Determine the (x, y) coordinate at the center of the cell enclosing the given text.  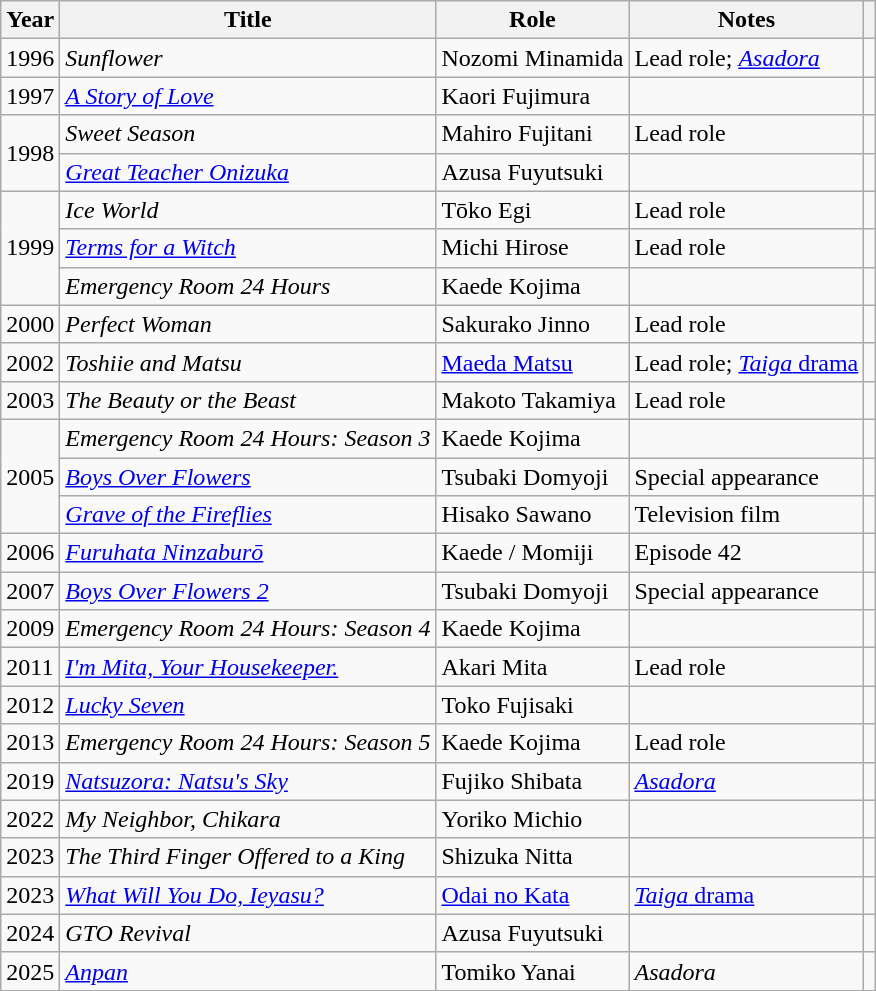
GTO Revival (248, 933)
1996 (30, 58)
The Beauty or the Beast (248, 400)
Fujiko Shibata (532, 781)
Mahiro Fujitani (532, 134)
Year (30, 20)
Furuhata Ninzaburō (248, 553)
2002 (30, 362)
Lead role; Asadora (746, 58)
Toko Fujisaki (532, 705)
I'm Mita, Your Housekeeper. (248, 667)
Lead role; Taiga drama (746, 362)
Makoto Takamiya (532, 400)
Role (532, 20)
2005 (30, 476)
1999 (30, 248)
2007 (30, 591)
2006 (30, 553)
Perfect Woman (248, 324)
Television film (746, 515)
Maeda Matsu (532, 362)
Shizuka Nitta (532, 857)
Akari Mita (532, 667)
2003 (30, 400)
Lucky Seven (248, 705)
Tomiko Yanai (532, 971)
Kaede / Momiji (532, 553)
Tōko Egi (532, 210)
2025 (30, 971)
The Third Finger Offered to a King (248, 857)
Sweet Season (248, 134)
2019 (30, 781)
Sakurako Jinno (532, 324)
Terms for a Witch (248, 248)
Odai no Kata (532, 895)
Emergency Room 24 Hours: Season 5 (248, 743)
Michi Hirose (532, 248)
Yoriko Michio (532, 819)
2012 (30, 705)
A Story of Love (248, 96)
Emergency Room 24 Hours: Season 4 (248, 629)
Episode 42 (746, 553)
2000 (30, 324)
2022 (30, 819)
Emergency Room 24 Hours (248, 286)
Boys Over Flowers 2 (248, 591)
2013 (30, 743)
1998 (30, 153)
Title (248, 20)
Natsuzora: Natsu's Sky (248, 781)
Grave of the Fireflies (248, 515)
Great Teacher Onizuka (248, 172)
2009 (30, 629)
Hisako Sawano (532, 515)
Anpan (248, 971)
Nozomi Minamida (532, 58)
What Will You Do, Ieyasu? (248, 895)
Kaori Fujimura (532, 96)
Toshiie and Matsu (248, 362)
Notes (746, 20)
Sunflower (248, 58)
Taiga drama (746, 895)
My Neighbor, Chikara (248, 819)
1997 (30, 96)
Emergency Room 24 Hours: Season 3 (248, 438)
Ice World (248, 210)
Boys Over Flowers (248, 477)
2024 (30, 933)
2011 (30, 667)
